Find where the given text appears and provide that cell's center as (x, y) coordinate. 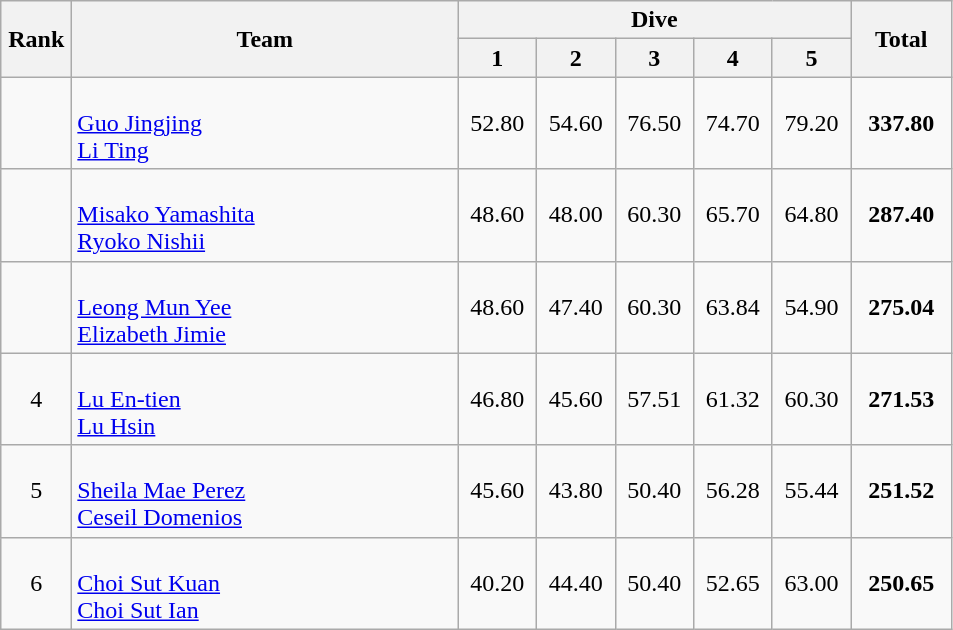
79.20 (812, 123)
251.52 (902, 491)
61.32 (734, 399)
55.44 (812, 491)
Choi Sut KuanChoi Sut Ian (265, 583)
57.51 (654, 399)
43.80 (576, 491)
76.50 (654, 123)
46.80 (498, 399)
287.40 (902, 215)
47.40 (576, 307)
Misako YamashitaRyoko Nishii (265, 215)
65.70 (734, 215)
54.90 (812, 307)
250.65 (902, 583)
Guo JingjingLi Ting (265, 123)
54.60 (576, 123)
Lu En-tienLu Hsin (265, 399)
63.00 (812, 583)
52.65 (734, 583)
48.00 (576, 215)
Sheila Mae PerezCeseil Domenios (265, 491)
2 (576, 58)
Leong Mun YeeElizabeth Jimie (265, 307)
6 (36, 583)
44.40 (576, 583)
74.70 (734, 123)
63.84 (734, 307)
1 (498, 58)
Team (265, 39)
Rank (36, 39)
275.04 (902, 307)
52.80 (498, 123)
Dive (654, 20)
Total (902, 39)
64.80 (812, 215)
271.53 (902, 399)
40.20 (498, 583)
56.28 (734, 491)
3 (654, 58)
337.80 (902, 123)
